Return the (X, Y) coordinate for the center point of the cell that contains the specified text.  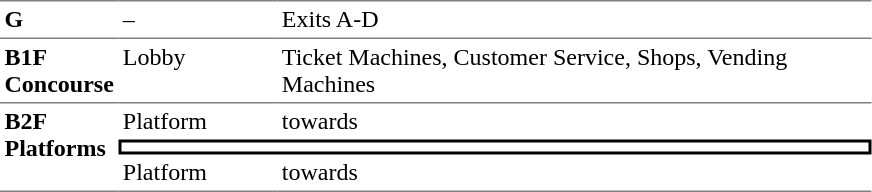
Ticket Machines, Customer Service, Shops, Vending Machines (574, 71)
Lobby (198, 71)
B1FConcourse (59, 71)
G (59, 19)
B2FPlatforms (59, 148)
Exits A-D (574, 19)
– (198, 19)
